From the cell containing the given text, extract its center point as [X, Y] coordinate. 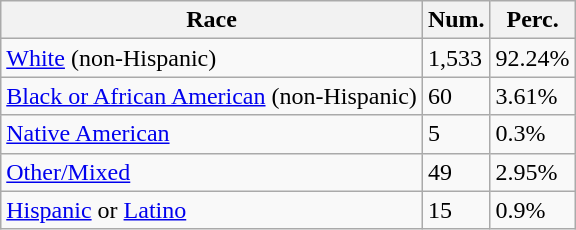
Hispanic or Latino [212, 210]
Race [212, 20]
15 [456, 210]
0.3% [532, 134]
5 [456, 134]
1,533 [456, 58]
2.95% [532, 172]
White (non-Hispanic) [212, 58]
Native American [212, 134]
92.24% [532, 58]
0.9% [532, 210]
Other/Mixed [212, 172]
49 [456, 172]
Perc. [532, 20]
Num. [456, 20]
60 [456, 96]
Black or African American (non-Hispanic) [212, 96]
3.61% [532, 96]
